Find where the given text appears and provide that cell's center as (x, y) coordinate. 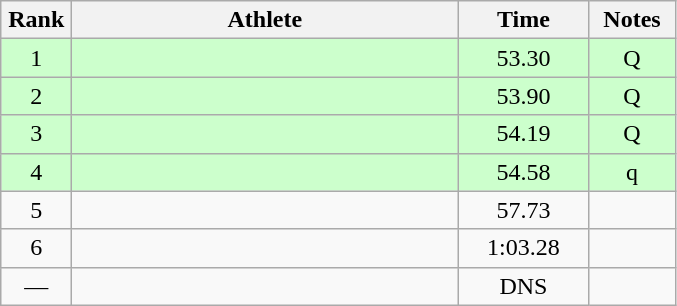
3 (36, 134)
DNS (524, 286)
57.73 (524, 210)
2 (36, 96)
53.90 (524, 96)
Time (524, 20)
1:03.28 (524, 248)
53.30 (524, 58)
Rank (36, 20)
54.19 (524, 134)
6 (36, 248)
q (632, 172)
4 (36, 172)
5 (36, 210)
54.58 (524, 172)
1 (36, 58)
— (36, 286)
Notes (632, 20)
Athlete (265, 20)
